Detect which cell encompasses the target text, then output its (x, y) center coordinate. 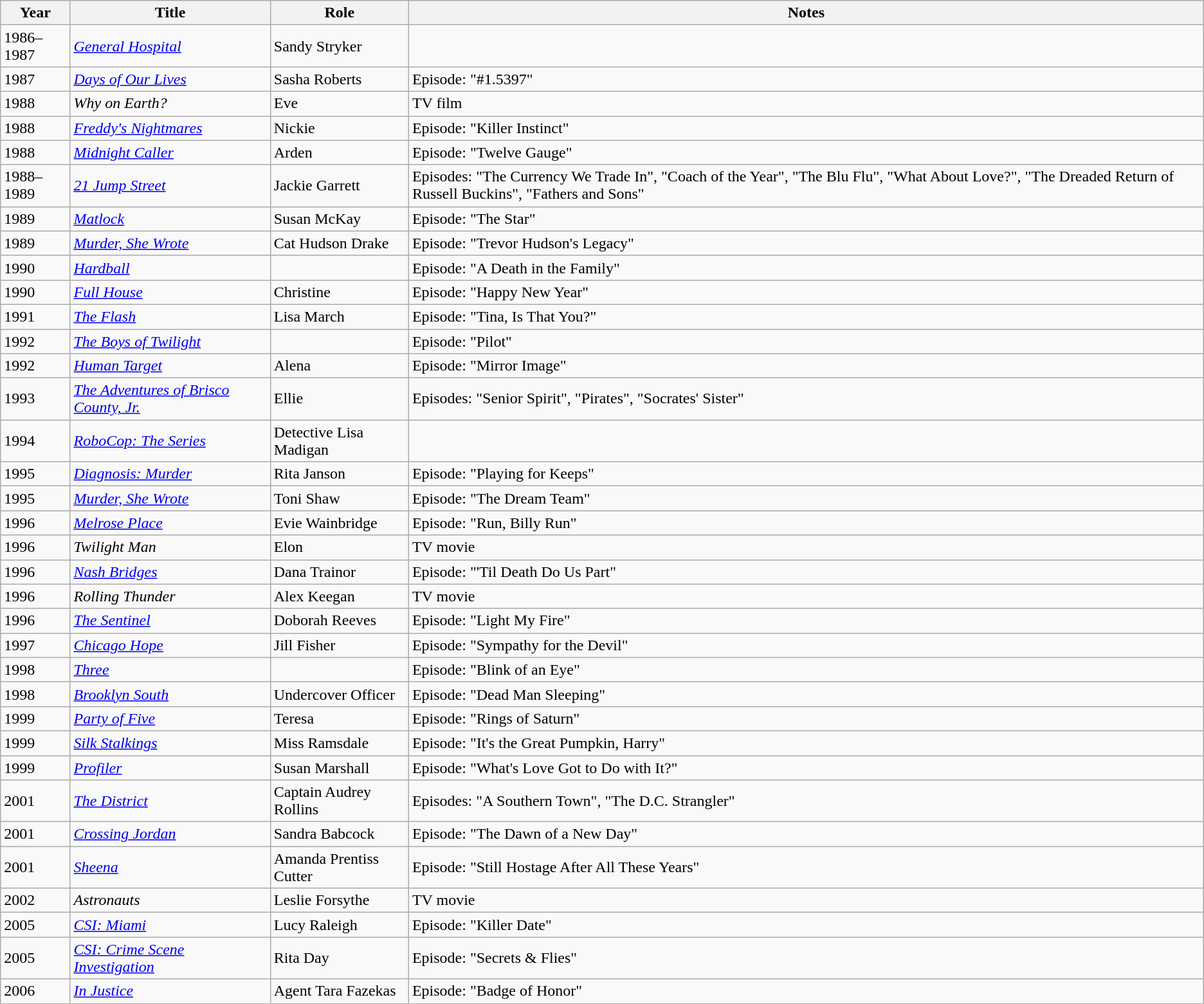
Episode: "Twelve Gauge" (806, 152)
Sandy Stryker (340, 46)
Episode: "Run, Billy Run" (806, 523)
Jill Fisher (340, 645)
Teresa (340, 718)
Nickie (340, 128)
Episode: "Secrets & Flies" (806, 958)
Alex Keegan (340, 596)
Episode: "Mirror Image" (806, 366)
Miss Ramsdale (340, 743)
Days of Our Lives (170, 79)
Arden (340, 152)
Sheena (170, 867)
Sandra Babcock (340, 834)
Party of Five (170, 718)
Crossing Jordan (170, 834)
Midnight Caller (170, 152)
Episode: "'Til Death Do Us Part" (806, 572)
Captain Audrey Rollins (340, 801)
Agent Tara Fazekas (340, 991)
The Sentinel (170, 621)
Episode: "The Dawn of a New Day" (806, 834)
Title (170, 13)
Episode: "Still Hostage After All These Years" (806, 867)
Episodes: "Senior Spirit", "Pirates", "Socrates' Sister" (806, 399)
Jackie Garrett (340, 185)
Episode: "The Star" (806, 219)
RoboCop: The Series (170, 441)
Toni Shaw (340, 498)
Full House (170, 292)
Brooklyn South (170, 694)
1997 (35, 645)
Susan Marshall (340, 767)
Chicago Hope (170, 645)
Profiler (170, 767)
Episode: "Happy New Year" (806, 292)
Episode: "The Dream Team" (806, 498)
Rita Janson (340, 474)
Dana Trainor (340, 572)
CSI: Miami (170, 925)
TV film (806, 104)
Lucy Raleigh (340, 925)
Episode: "Killer Instinct" (806, 128)
Cat Hudson Drake (340, 243)
The District (170, 801)
Alena (340, 366)
Astronauts (170, 900)
Episode: "Pilot" (806, 342)
Amanda Prentiss Cutter (340, 867)
Evie Wainbridge (340, 523)
Episode: "#1.5397" (806, 79)
Human Target (170, 366)
The Flash (170, 316)
Episode: "A Death in the Family" (806, 268)
Ellie (340, 399)
The Boys of Twilight (170, 342)
Role (340, 13)
Episode: "It's the Great Pumpkin, Harry" (806, 743)
Episode: "What's Love Got to Do with It?" (806, 767)
1994 (35, 441)
Lisa March (340, 316)
1988–1989 (35, 185)
Matlock (170, 219)
Episode: "Rings of Saturn" (806, 718)
In Justice (170, 991)
1991 (35, 316)
21 Jump Street (170, 185)
1986–1987 (35, 46)
Twilight Man (170, 547)
Detective Lisa Madigan (340, 441)
Episode: "Sympathy for the Devil" (806, 645)
Three (170, 670)
1993 (35, 399)
Silk Stalkings (170, 743)
Episode: "Playing for Keeps" (806, 474)
Episode: "Light My Fire" (806, 621)
Diagnosis: Murder (170, 474)
1987 (35, 79)
Nash Bridges (170, 572)
Freddy's Nightmares (170, 128)
2002 (35, 900)
Episode: "Killer Date" (806, 925)
General Hospital (170, 46)
Hardball (170, 268)
Rolling Thunder (170, 596)
Episode: "Trevor Hudson's Legacy" (806, 243)
Doborah Reeves (340, 621)
Christine (340, 292)
Eve (340, 104)
Elon (340, 547)
Year (35, 13)
Episode: "Dead Man Sleeping" (806, 694)
Melrose Place (170, 523)
Sasha Roberts (340, 79)
Rita Day (340, 958)
The Adventures of Brisco County, Jr. (170, 399)
Why on Earth? (170, 104)
Susan McKay (340, 219)
Notes (806, 13)
CSI: Crime Scene Investigation (170, 958)
Episodes: "A Southern Town", "The D.C. Strangler" (806, 801)
2006 (35, 991)
Episode: "Blink of an Eye" (806, 670)
Undercover Officer (340, 694)
Leslie Forsythe (340, 900)
Episode: "Badge of Honor" (806, 991)
Episode: "Tina, Is That You?" (806, 316)
